Pinpoint the cell where the given text exists, returning its (X, Y) midpoint coordinate. 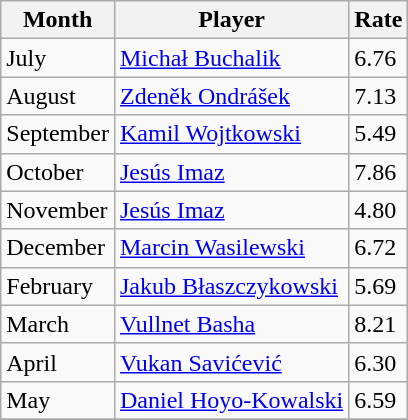
6.72 (378, 248)
4.80 (378, 210)
February (58, 286)
December (58, 248)
5.69 (378, 286)
8.21 (378, 324)
Player (231, 20)
August (58, 96)
September (58, 134)
6.59 (378, 400)
6.76 (378, 58)
October (58, 172)
March (58, 324)
6.30 (378, 362)
May (58, 400)
7.13 (378, 96)
April (58, 362)
7.86 (378, 172)
Michał Buchalik (231, 58)
Zdeněk Ondrášek (231, 96)
Vullnet Basha (231, 324)
Jakub Błaszczykowski (231, 286)
November (58, 210)
5.49 (378, 134)
July (58, 58)
Rate (378, 20)
Marcin Wasilewski (231, 248)
Month (58, 20)
Vukan Savićević (231, 362)
Daniel Hoyo-Kowalski (231, 400)
Kamil Wojtkowski (231, 134)
